Search for the cell housing the specified text and yield its [X, Y] center coordinate. 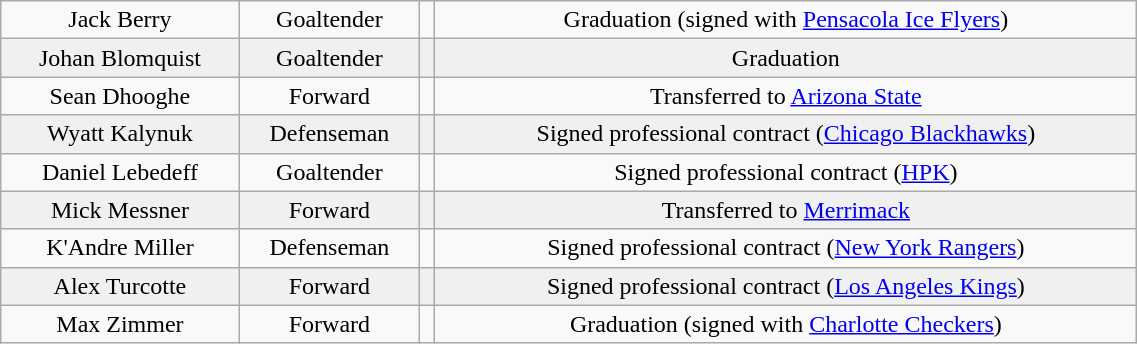
Johan Blomquist [120, 58]
Graduation [786, 58]
Daniel Lebedeff [120, 172]
Signed professional contract (HPK) [786, 172]
Graduation (signed with Charlotte Checkers) [786, 324]
Jack Berry [120, 20]
Signed professional contract (Los Angeles Kings) [786, 286]
Graduation (signed with Pensacola Ice Flyers) [786, 20]
Transferred to Arizona State [786, 96]
Signed professional contract (New York Rangers) [786, 248]
Mick Messner [120, 210]
Alex Turcotte [120, 286]
Sean Dhooghe [120, 96]
Wyatt Kalynuk [120, 134]
Transferred to Merrimack [786, 210]
Signed professional contract (Chicago Blackhawks) [786, 134]
K'Andre Miller [120, 248]
Max Zimmer [120, 324]
